Search for the cell housing the specified text and yield its (x, y) center coordinate. 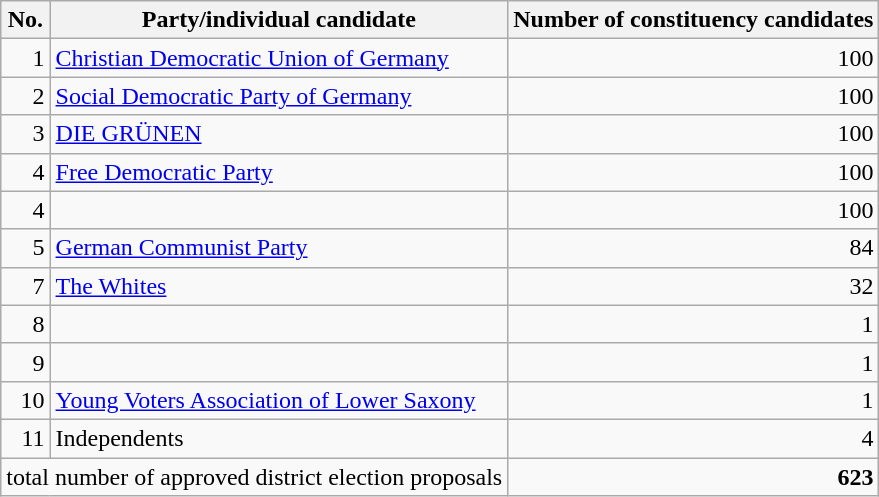
9 (26, 362)
Free Democratic Party (279, 172)
Christian Democratic Union of Germany (279, 58)
The Whites (279, 286)
3 (26, 134)
total number of approved district election proposals (254, 477)
Party/individual candidate (279, 20)
32 (694, 286)
Number of constituency candidates (694, 20)
8 (26, 324)
Young Voters Association of Lower Saxony (279, 400)
German Communist Party (279, 248)
623 (694, 477)
11 (26, 438)
2 (26, 96)
Independents (279, 438)
No. (26, 20)
7 (26, 286)
5 (26, 248)
DIE GRÜNEN (279, 134)
Social Democratic Party of Germany (279, 96)
84 (694, 248)
10 (26, 400)
